Provide the (X, Y) coordinate of the cell's center where the given text is located.  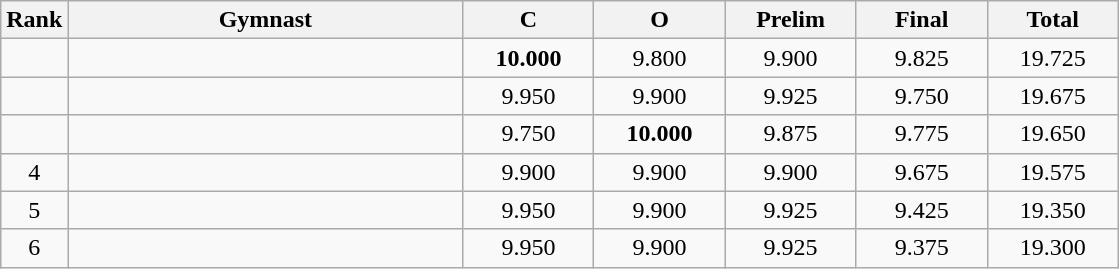
4 (34, 172)
19.350 (1052, 210)
9.800 (660, 58)
9.425 (922, 210)
19.675 (1052, 96)
19.300 (1052, 248)
Final (922, 20)
9.825 (922, 58)
19.725 (1052, 58)
9.375 (922, 248)
O (660, 20)
Gymnast (266, 20)
9.775 (922, 134)
Prelim (790, 20)
C (528, 20)
Total (1052, 20)
9.875 (790, 134)
5 (34, 210)
19.650 (1052, 134)
9.675 (922, 172)
6 (34, 248)
Rank (34, 20)
19.575 (1052, 172)
